Locate the cell with the specified text and output its [X, Y] center coordinate. 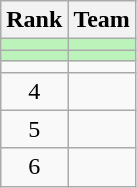
5 [34, 129]
6 [34, 167]
4 [34, 91]
Team [102, 20]
Rank [34, 20]
